Provide the (x, y) coordinate of the cell's center where the given text is located.  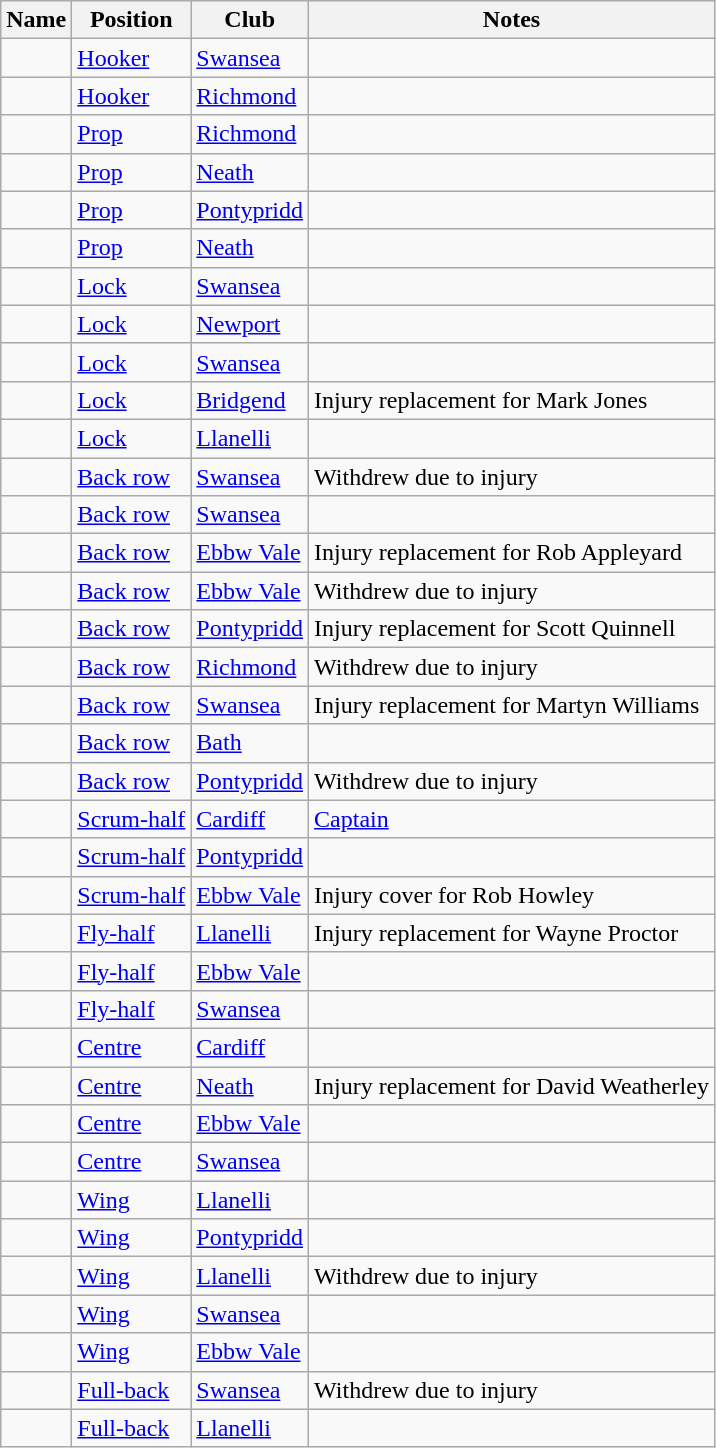
Injury replacement for Scott Quinnell (512, 629)
Bath (250, 743)
Captain (512, 819)
Name (36, 20)
Injury replacement for Martyn Williams (512, 705)
Injury cover for Rob Howley (512, 895)
Injury replacement for Mark Jones (512, 400)
Bridgend (250, 400)
Injury replacement for Wayne Proctor (512, 933)
Club (250, 20)
Notes (512, 20)
Injury replacement for Rob Appleyard (512, 553)
Injury replacement for David Weatherley (512, 1085)
Newport (250, 324)
Position (132, 20)
